Extract the [X, Y] coordinate from the center of the cell holding the provided text.  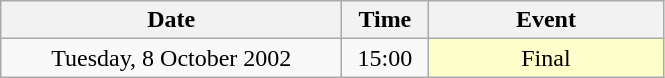
Date [172, 20]
15:00 [385, 58]
Tuesday, 8 October 2002 [172, 58]
Time [385, 20]
Final [546, 58]
Event [546, 20]
